Output the [x, y] coordinate of the center of the cell containing the given text.  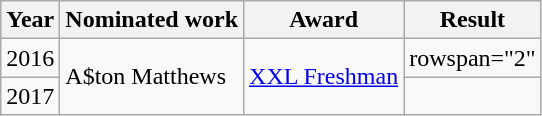
2016 [30, 58]
XXL Freshman [324, 77]
2017 [30, 96]
Award [324, 20]
rowspan="2" [473, 58]
Year [30, 20]
Result [473, 20]
A$ton Matthews [152, 77]
Nominated work [152, 20]
